Search for the cell housing the specified text and yield its [X, Y] center coordinate. 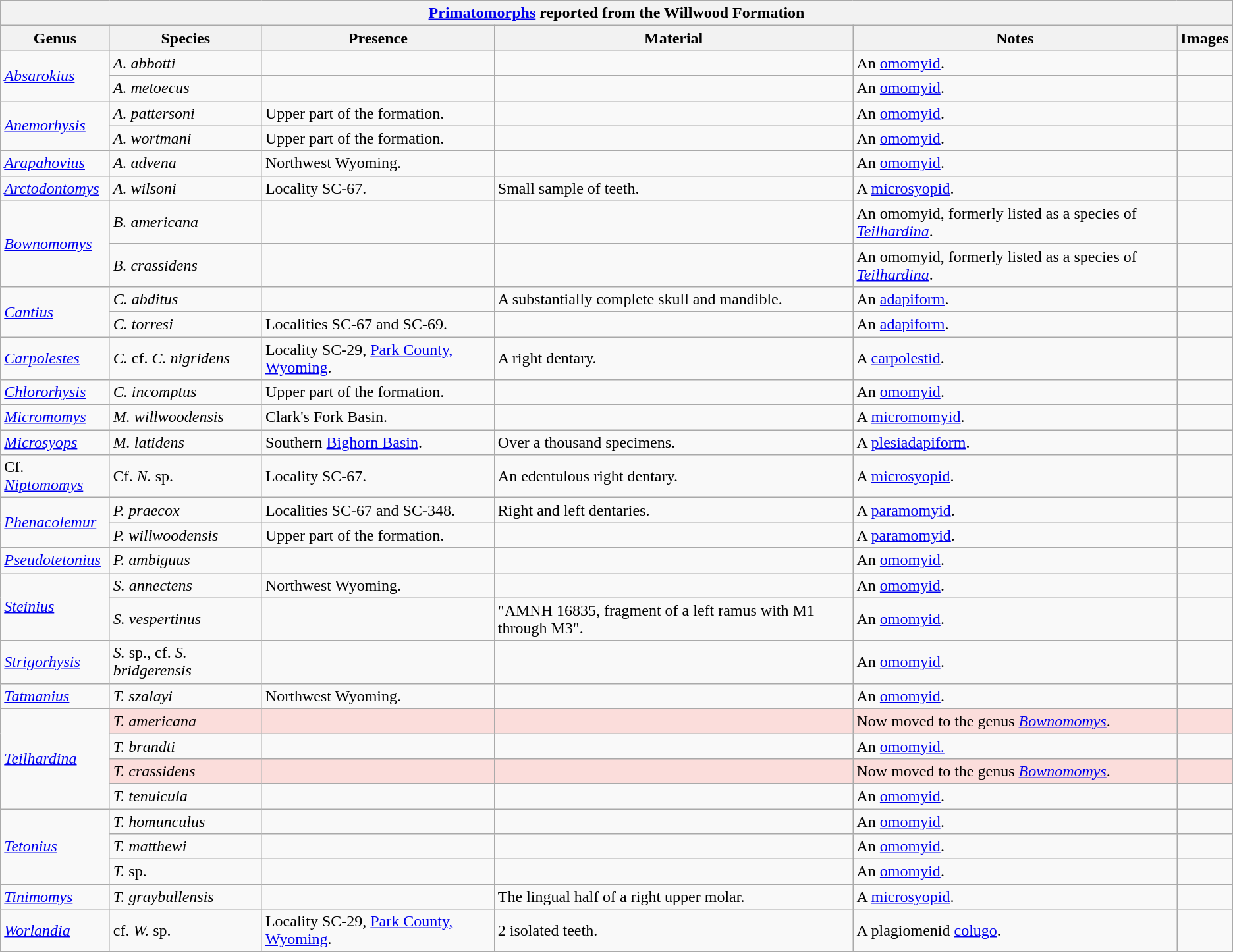
Cf. N. sp. [186, 477]
M. willwoodensis [186, 417]
Right and left dentaries. [673, 510]
P. praecox [186, 510]
T. tenuicula [186, 796]
Localities SC-67 and SC-348. [378, 510]
Material [673, 38]
Primatomorphs reported from the Willwood Formation [616, 13]
Anemorhysis [55, 126]
Cf. Niptomomys [55, 477]
The lingual half of a right upper molar. [673, 897]
Arapahovius [55, 163]
Tetonius [55, 846]
Localities SC-67 and SC-69. [378, 324]
Cantius [55, 311]
A right dentary. [673, 358]
A. wilsoni [186, 188]
Tinimomys [55, 897]
T. szalayi [186, 696]
A substantially complete skull and mandible. [673, 299]
B. crassidens [186, 265]
Over a thousand specimens. [673, 442]
C. torresi [186, 324]
S. sp., cf. S. bridgerensis [186, 662]
P. ambiguus [186, 560]
A. metoecus [186, 88]
T. graybullensis [186, 897]
A. advena [186, 163]
Phenacolemur [55, 523]
S. vespertinus [186, 619]
"AMNH 16835, fragment of a left ramus with M1 through M3". [673, 619]
T. sp. [186, 872]
Absarokius [55, 76]
Small sample of teeth. [673, 188]
A micromomyid. [1015, 417]
Worlandia [55, 931]
T. homunculus [186, 821]
C. cf. C. nigridens [186, 358]
A. wortmani [186, 138]
S. annectens [186, 585]
Steinius [55, 607]
T. crassidens [186, 771]
An edentulous right dentary. [673, 477]
Pseudotetonius [55, 560]
Images [1205, 38]
Teilhardina [55, 758]
C. abditus [186, 299]
C. incomptus [186, 392]
A. abbotti [186, 63]
B. americana [186, 223]
Strigorhysis [55, 662]
P. willwoodensis [186, 535]
cf. W. sp. [186, 931]
A plagiomenid colugo. [1015, 931]
A. pattersoni [186, 113]
A carpolestid. [1015, 358]
Species [186, 38]
Chlororhysis [55, 392]
Tatmanius [55, 696]
Notes [1015, 38]
Arctodontomys [55, 188]
Southern Bighorn Basin. [378, 442]
Microsyops [55, 442]
Presence [378, 38]
Bownomomys [55, 244]
M. latidens [186, 442]
2 isolated teeth. [673, 931]
Clark's Fork Basin. [378, 417]
A plesiadapiform. [1015, 442]
Micromomys [55, 417]
T. brandti [186, 746]
Genus [55, 38]
T. matthewi [186, 847]
T. americana [186, 721]
Carpolestes [55, 358]
